Return (X, Y) of the center of cell containing provided text 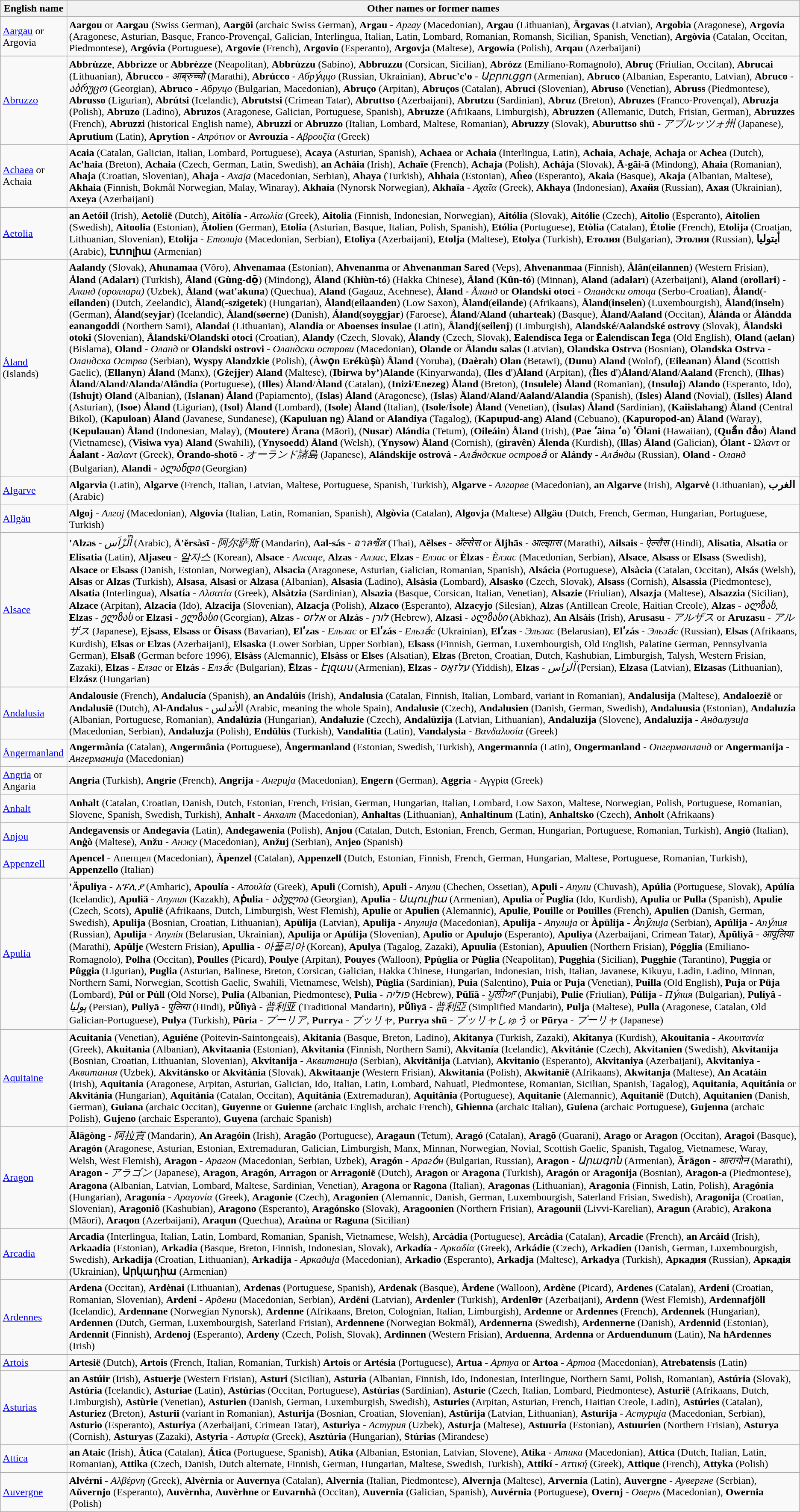
English name (33, 9)
Anhalt (33, 808)
Aquitaine (33, 1078)
Abruzzo (33, 100)
Alsace (33, 610)
Asturias (33, 1407)
Aetolia (33, 233)
Angria (Turkish), Angrie (French), Angrija - Ангрија (Macedonian), Engern (German), Aggria - Αγγρία (Greek) (433, 781)
Auvergne (33, 1492)
Algarve (33, 491)
Anjou (33, 836)
Ardennes (33, 1317)
Apulia (33, 954)
Artois (33, 1362)
Allgäu (33, 519)
Åland (Islands) (33, 368)
Angria or Angaria (33, 781)
Aragon (33, 1177)
Andalusia (33, 713)
Other names or former names (433, 9)
Aargau or Argovia (33, 36)
Ångermanland (33, 752)
Arcadia (33, 1254)
Attica (33, 1459)
Appenzell (33, 864)
Achaea or Achaia (33, 176)
